Determine the (X, Y) coordinate at the center of the cell enclosing the given text.  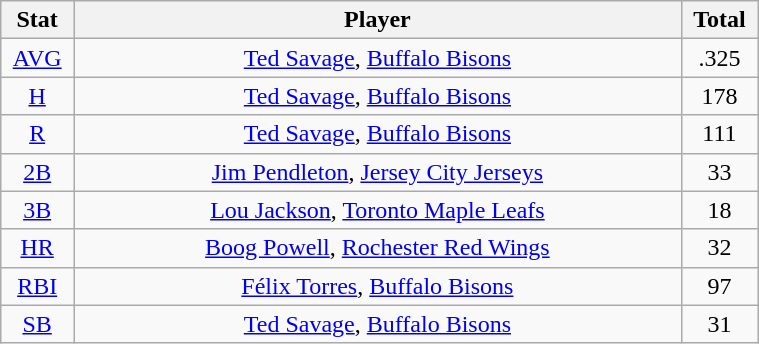
33 (719, 172)
H (38, 96)
32 (719, 248)
18 (719, 210)
AVG (38, 58)
Jim Pendleton, Jersey City Jerseys (378, 172)
31 (719, 324)
SB (38, 324)
Lou Jackson, Toronto Maple Leafs (378, 210)
97 (719, 286)
R (38, 134)
111 (719, 134)
Player (378, 20)
3B (38, 210)
.325 (719, 58)
Félix Torres, Buffalo Bisons (378, 286)
Stat (38, 20)
Total (719, 20)
2B (38, 172)
RBI (38, 286)
178 (719, 96)
HR (38, 248)
Boog Powell, Rochester Red Wings (378, 248)
